Identify which cell holds the provided text, then report its (X, Y) central coordinate. 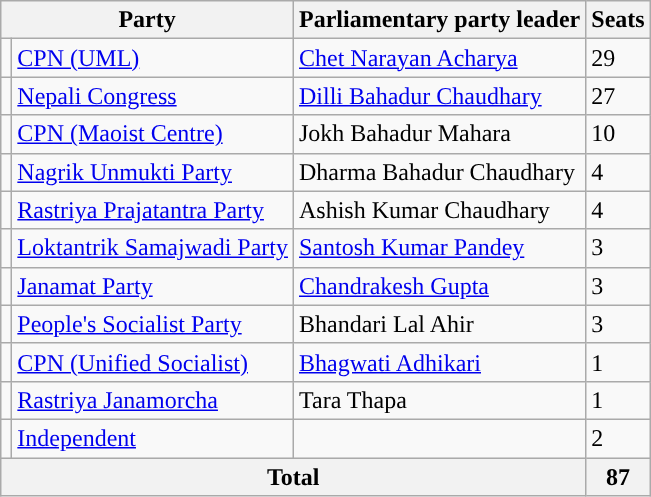
Bhagwati Adhikari (439, 362)
Jokh Bahadur Mahara (439, 134)
Party (148, 20)
CPN (Unified Socialist) (153, 362)
CPN (UML) (153, 58)
Janamat Party (153, 286)
Bhandari Lal Ahir (439, 324)
Ashish Kumar Chaudhary (439, 210)
Nagrik Unmukti Party (153, 172)
Seats (618, 20)
Rastriya Prajatantra Party (153, 210)
CPN (Maoist Centre) (153, 134)
People's Socialist Party (153, 324)
Loktantrik Samajwadi Party (153, 248)
2 (618, 438)
87 (618, 477)
Total (294, 477)
Tara Thapa (439, 400)
Dilli Bahadur Chaudhary (439, 96)
Parliamentary party leader (439, 20)
29 (618, 58)
Dharma Bahadur Chaudhary (439, 172)
Santosh Kumar Pandey (439, 248)
Chandrakesh Gupta (439, 286)
Rastriya Janamorcha (153, 400)
10 (618, 134)
27 (618, 96)
Nepali Congress (153, 96)
Chet Narayan Acharya (439, 58)
Independent (153, 438)
